Detect which cell encompasses the target text, then output its [X, Y] center coordinate. 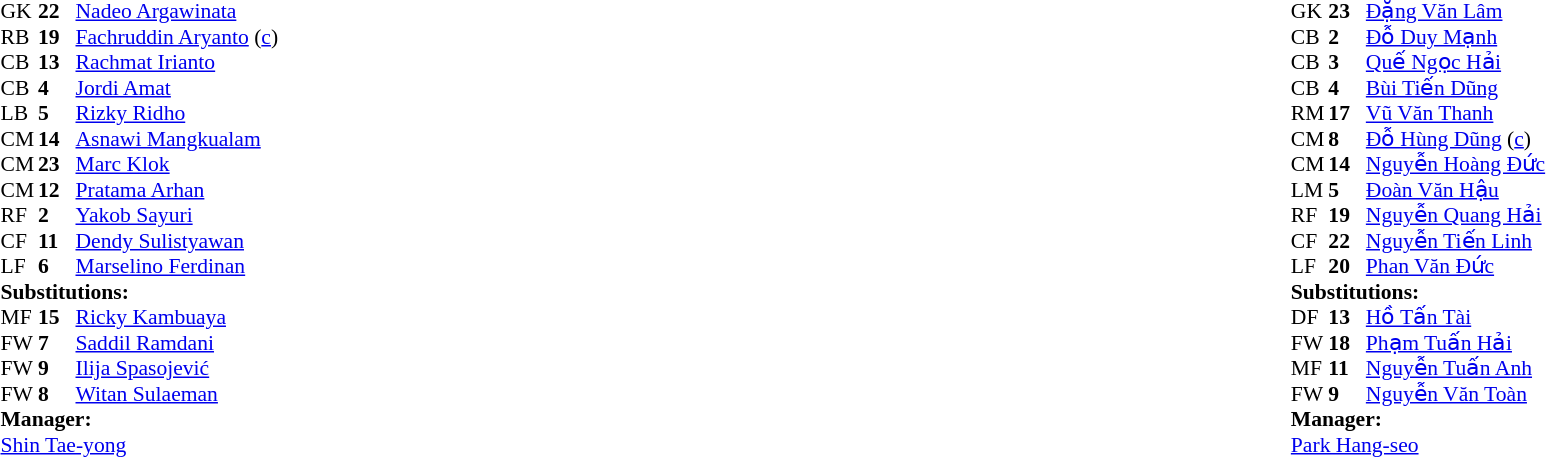
Rachmat Irianto [178, 63]
Saddil Ramdani [178, 343]
Hồ Tấn Tài [1456, 317]
12 [57, 190]
Nguyễn Văn Toàn [1456, 394]
17 [1347, 113]
Jordi Amat [178, 88]
Phạm Tuấn Hải [1456, 343]
Ilija Spasojević [178, 369]
Nguyễn Tuấn Anh [1456, 369]
20 [1347, 267]
Dendy Sulistyawan [178, 241]
15 [57, 317]
Bùi Tiến Dũng [1456, 88]
Vũ Văn Thanh [1456, 113]
7 [57, 343]
Marselino Ferdinan [178, 267]
Fachruddin Aryanto (c) [178, 37]
Rizky Ridho [178, 113]
Nguyễn Quang Hải [1456, 215]
LB [19, 113]
Quế Ngọc Hải [1456, 63]
Witan Sulaeman [178, 394]
Marc Klok [178, 165]
Đỗ Hùng Dũng (c) [1456, 139]
3 [1347, 63]
Pratama Arhan [178, 190]
Nguyễn Hoàng Đức [1456, 165]
RM [1310, 113]
RB [19, 37]
Đoàn Văn Hậu [1456, 190]
22 [1347, 241]
23 [57, 165]
Yakob Sayuri [178, 215]
Phan Văn Đức [1456, 267]
6 [57, 267]
LM [1310, 190]
Đỗ Duy Mạnh [1456, 37]
Asnawi Mangkualam [178, 139]
Ricky Kambuaya [178, 317]
Nguyễn Tiến Linh [1456, 241]
DF [1310, 317]
18 [1347, 343]
